From the cell containing the given text, extract its center point as (x, y) coordinate. 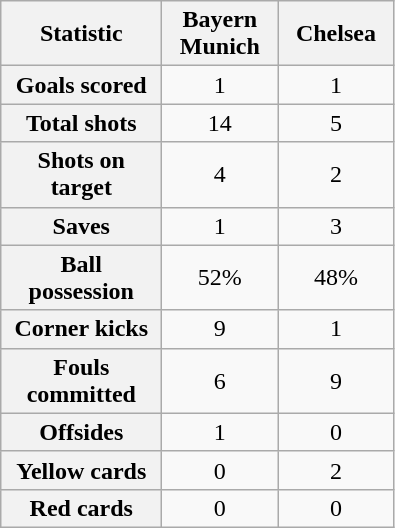
4 (220, 174)
Total shots (82, 123)
Offsides (82, 432)
48% (336, 278)
Yellow cards (82, 470)
Statistic (82, 34)
Ball possession (82, 278)
Red cards (82, 508)
14 (220, 123)
Fouls committed (82, 380)
Shots on target (82, 174)
Goals scored (82, 85)
52% (220, 278)
6 (220, 380)
Bayern Munich (220, 34)
Saves (82, 226)
3 (336, 226)
Chelsea (336, 34)
5 (336, 123)
Corner kicks (82, 329)
